For the text-containing cell, return its midpoint in (X, Y) coordinate format. 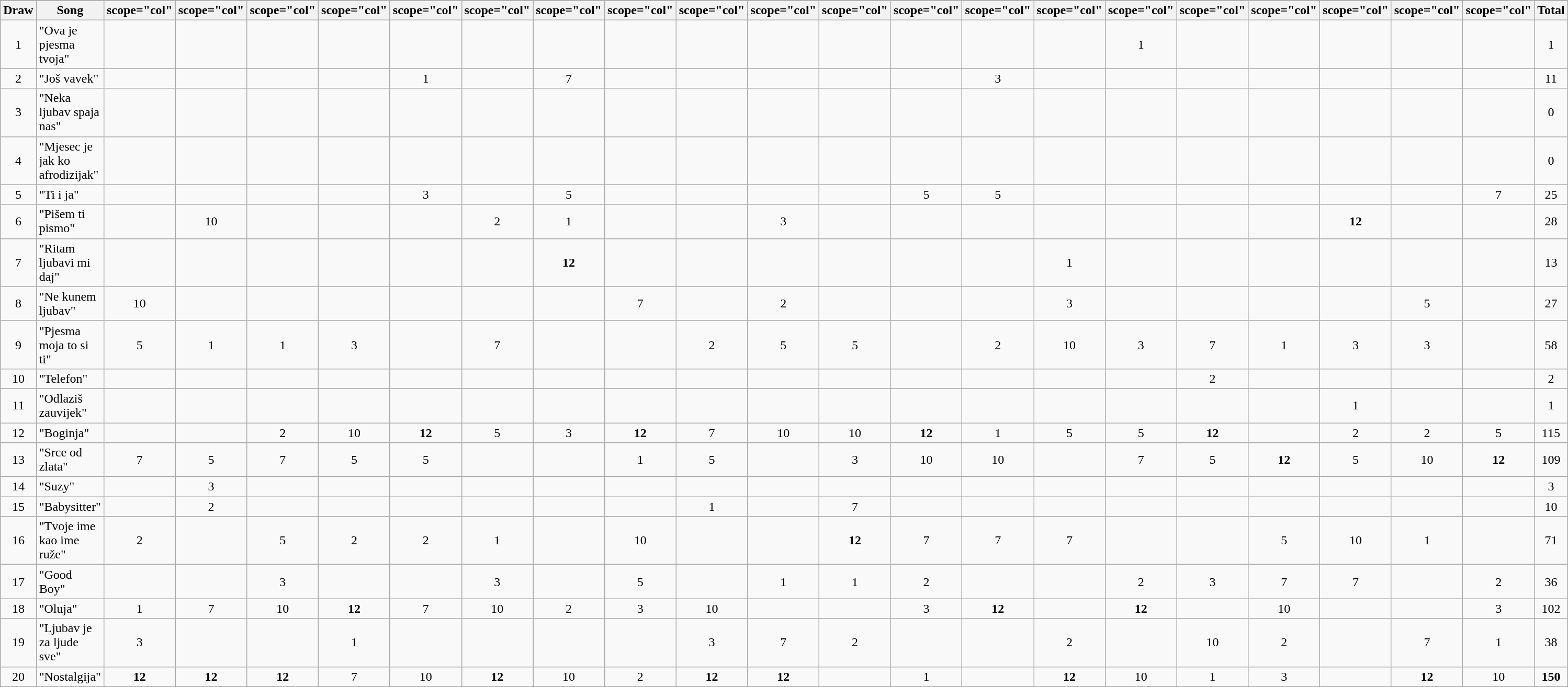
"Ne kunem ljubav" (70, 303)
"Još vavek" (70, 78)
"Neka ljubav spaja nas" (70, 112)
71 (1551, 541)
"Boginja" (70, 432)
"Ti i ja" (70, 194)
Song (70, 10)
8 (18, 303)
Total (1551, 10)
15 (18, 507)
9 (18, 345)
"Pjesma moja to si ti" (70, 345)
20 (18, 677)
102 (1551, 609)
109 (1551, 460)
14 (18, 487)
"Ljubav je za ljude sve" (70, 643)
16 (18, 541)
"Good Boy" (70, 581)
18 (18, 609)
"Oluja" (70, 609)
"Telefon" (70, 379)
25 (1551, 194)
"Ova je pjesma tvoja" (70, 44)
"Odlaziš zauvijek" (70, 406)
27 (1551, 303)
"Srce od zlata" (70, 460)
"Tvoje ime kao ime ruže" (70, 541)
4 (18, 161)
"Pišem ti pismo" (70, 222)
"Ritam ljubavi mi daj" (70, 262)
19 (18, 643)
115 (1551, 432)
36 (1551, 581)
6 (18, 222)
"Nostalgija" (70, 677)
38 (1551, 643)
17 (18, 581)
58 (1551, 345)
"Mjesec je jak ko afrodizijak" (70, 161)
Draw (18, 10)
150 (1551, 677)
"Suzy" (70, 487)
"Babysitter" (70, 507)
28 (1551, 222)
